Return [x, y] of the center of cell containing provided text 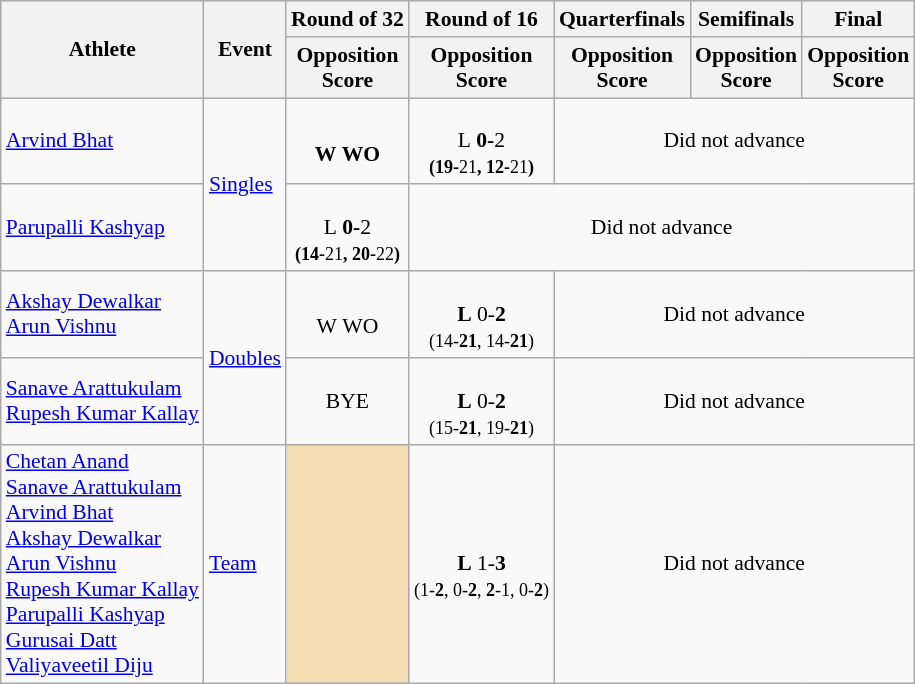
Athlete [102, 50]
Akshay Dewalkar Arun Vishnu [102, 314]
Team [245, 564]
Doubles [245, 358]
Chetan AnandSanave ArattukulamArvind Bhat Akshay Dewalkar Arun VishnuRupesh Kumar Kallay Parupalli KashyapGurusai Datt Valiyaveetil Diju [102, 564]
L 0-2(14-21, 20-22) [348, 228]
Event [245, 50]
Round of 32 [348, 19]
Sanave Arattukulam Rupesh Kumar Kallay [102, 402]
Arvind Bhat [102, 142]
Singles [245, 184]
Semifinals [746, 19]
Final [858, 19]
L 0-2(19-21, 12-21) [482, 142]
L 0-2(14-21, 14-21) [482, 314]
BYE [348, 402]
Parupalli Kashyap [102, 228]
L 1-3(1-2, 0-2, 2-1, 0-2) [482, 564]
Quarterfinals [622, 19]
Round of 16 [482, 19]
L 0-2(15-21, 19-21) [482, 402]
